Detect which cell encompasses the target text, then output its (X, Y) center coordinate. 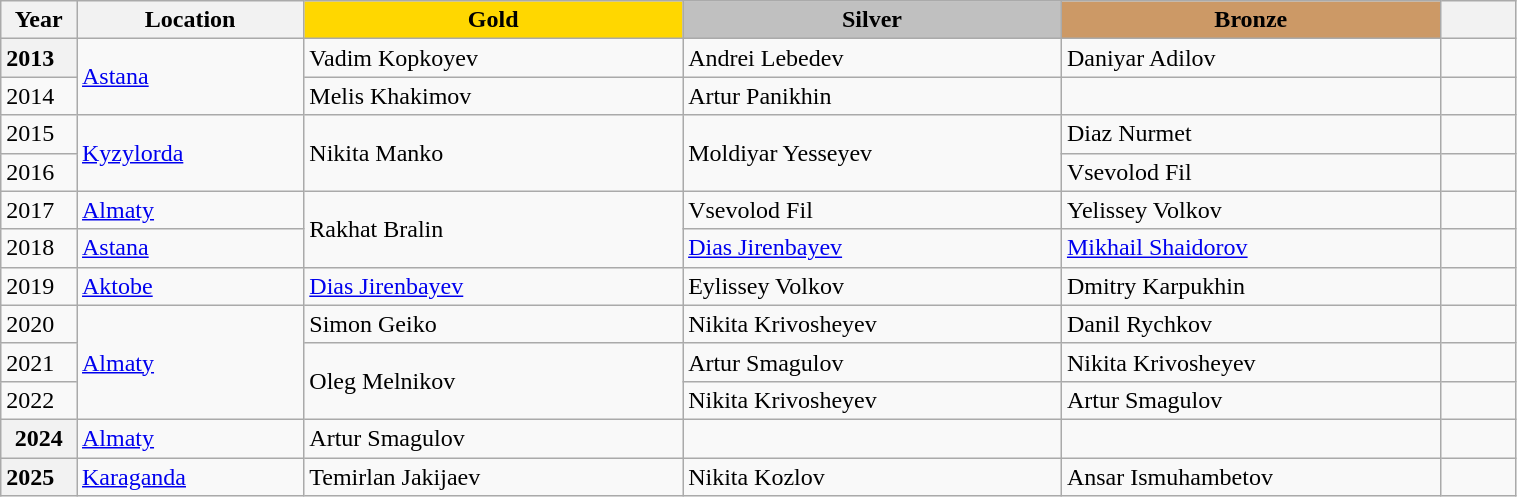
2018 (39, 248)
Dmitry Karpukhin (1250, 286)
Vadim Kopkoyev (494, 58)
2013 (39, 58)
Year (39, 20)
Bronze (1250, 20)
Moldiyar Yesseyev (872, 153)
2024 (39, 438)
Mikhail Shaidorov (1250, 248)
2025 (39, 477)
Gold (494, 20)
2015 (39, 134)
2020 (39, 324)
Melis Khakimov (494, 96)
2017 (39, 210)
Yelissey Volkov (1250, 210)
Aktobe (190, 286)
Location (190, 20)
Eylissey Volkov (872, 286)
Nikita Manko (494, 153)
Simon Geiko (494, 324)
Diaz Nurmet (1250, 134)
Silver (872, 20)
2019 (39, 286)
Andrei Lebedev (872, 58)
Ansar Ismuhambetov (1250, 477)
Temirlan Jakijaev (494, 477)
Danil Rychkov (1250, 324)
2014 (39, 96)
2022 (39, 400)
Rakhat Bralin (494, 229)
Kyzylorda (190, 153)
2016 (39, 172)
Karaganda (190, 477)
Oleg Melnikov (494, 381)
Artur Panikhin (872, 96)
2021 (39, 362)
Daniyar Adilov (1250, 58)
Nikita Kozlov (872, 477)
